Output the [X, Y] coordinate of the center of the cell containing the given text.  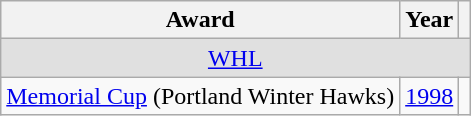
Award [200, 20]
WHL [236, 58]
Year [430, 20]
1998 [430, 96]
Memorial Cup (Portland Winter Hawks) [200, 96]
